From the cell containing the given text, extract its center point as [X, Y] coordinate. 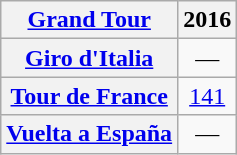
Vuelta a España [90, 134]
Grand Tour [90, 20]
2016 [208, 20]
Giro d'Italia [90, 58]
141 [208, 96]
Tour de France [90, 96]
